Capture the cell that displays the provided text and extract its [X, Y] central coordinate. 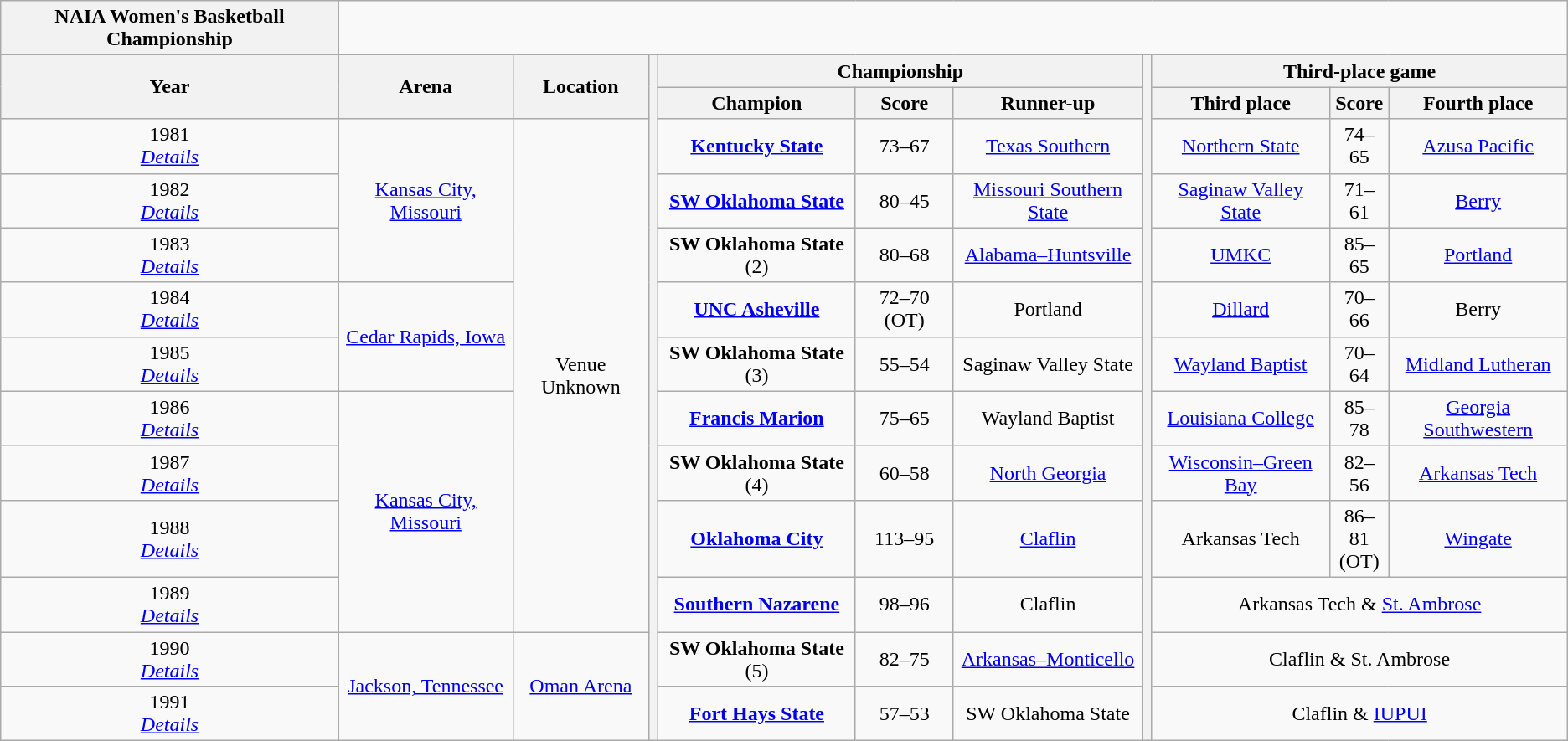
1985Details [169, 363]
UNC Asheville [757, 310]
Championship [900, 71]
Southern Nazarene [757, 605]
73–67 [905, 146]
86–81(OT) [1359, 538]
Location [581, 87]
UMKC [1240, 255]
80–68 [905, 255]
113–95 [905, 538]
Third-place game [1359, 71]
Runner-up [1048, 103]
1984Details [169, 310]
SW Oklahoma State (5) [757, 658]
SW Oklahoma State (3) [757, 363]
1988Details [169, 538]
74–65 [1359, 146]
Francis Marion [757, 419]
1982Details [169, 201]
North Georgia [1048, 472]
1986Details [169, 419]
Year [169, 87]
Oklahoma City [757, 538]
Arkansas–Monticello [1048, 658]
Midland Lutheran [1478, 363]
75–65 [905, 419]
1989Details [169, 605]
Louisiana College [1240, 419]
Alabama–Huntsville [1048, 255]
Kentucky State [757, 146]
85–65 [1359, 255]
60–58 [905, 472]
98–96 [905, 605]
Cedar Rapids, Iowa [426, 337]
Third place [1240, 103]
57–53 [905, 713]
Texas Southern [1048, 146]
Champion [757, 103]
Wisconsin–Green Bay [1240, 472]
Arena [426, 87]
Georgia Southwestern [1478, 419]
Dillard [1240, 310]
Claflin & St. Ambrose [1359, 658]
SW Oklahoma State (4) [757, 472]
Wingate [1478, 538]
Oman Arena [581, 686]
82–56 [1359, 472]
Missouri Southern State [1048, 201]
1983Details [169, 255]
1987Details [169, 472]
Northern State [1240, 146]
1990Details [169, 658]
72–70 (OT) [905, 310]
85–78 [1359, 419]
70–64 [1359, 363]
82–75 [905, 658]
1991Details [169, 713]
Jackson, Tennessee [426, 686]
Fort Hays State [757, 713]
Azusa Pacific [1478, 146]
Claflin & IUPUI [1359, 713]
NAIA Women's Basketball Championship [169, 28]
Arkansas Tech & St. Ambrose [1359, 605]
80–45 [905, 201]
55–54 [905, 363]
Fourth place [1478, 103]
SW Oklahoma State (2) [757, 255]
1981Details [169, 146]
Venue Unknown [581, 375]
70–66 [1359, 310]
71–61 [1359, 201]
